Scan for the cell matching the given text and deliver its [x, y] coordinate at center. 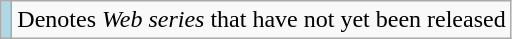
Denotes Web series that have not yet been released [262, 20]
